Identify which cell holds the provided text, then report its (x, y) central coordinate. 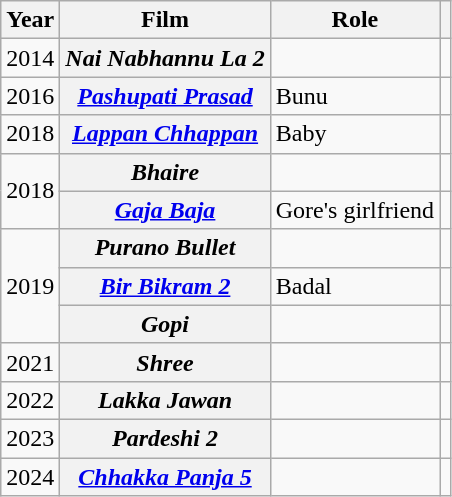
Lakka Jawan (165, 400)
Gaja Baja (165, 210)
2016 (30, 96)
Role (354, 20)
Year (30, 20)
2021 (30, 362)
Lappan Chhappan (165, 134)
Gopi (165, 324)
Badal (354, 286)
Bunu (354, 96)
Shree (165, 362)
Purano Bullet (165, 248)
Bhaire (165, 172)
2024 (30, 477)
Bir Bikram 2 (165, 286)
2014 (30, 58)
2022 (30, 400)
Nai Nabhannu La 2 (165, 58)
2019 (30, 286)
2023 (30, 438)
Film (165, 20)
Baby (354, 134)
Pardeshi 2 (165, 438)
Chhakka Panja 5 (165, 477)
Pashupati Prasad (165, 96)
Gore's girlfriend (354, 210)
